Determine the (x, y) coordinate at the center of the cell enclosing the given text.  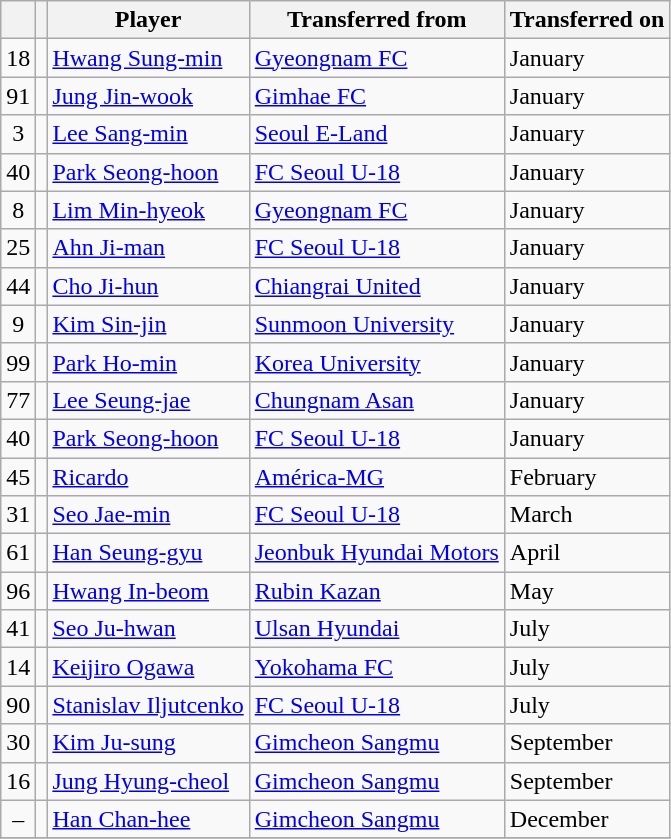
Lee Seung-jae (148, 400)
Seo Jae-min (148, 515)
90 (18, 705)
Jung Jin-wook (148, 96)
Lim Min-hyeok (148, 210)
9 (18, 324)
61 (18, 553)
Hwang Sung-min (148, 58)
30 (18, 743)
December (586, 819)
Ahn Ji-man (148, 248)
Kim Ju-sung (148, 743)
91 (18, 96)
Jeonbuk Hyundai Motors (376, 553)
March (586, 515)
Hwang In-beom (148, 591)
February (586, 477)
Yokohama FC (376, 667)
96 (18, 591)
Jung Hyung-cheol (148, 781)
77 (18, 400)
31 (18, 515)
8 (18, 210)
3 (18, 134)
Chungnam Asan (376, 400)
Han Seung-gyu (148, 553)
14 (18, 667)
Sunmoon University (376, 324)
Stanislav Iljutcenko (148, 705)
Player (148, 20)
May (586, 591)
– (18, 819)
18 (18, 58)
Ulsan Hyundai (376, 629)
44 (18, 286)
Transferred on (586, 20)
Lee Sang-min (148, 134)
Rubin Kazan (376, 591)
Seo Ju-hwan (148, 629)
Gimhae FC (376, 96)
Korea University (376, 362)
Kim Sin-jin (148, 324)
Keijiro Ogawa (148, 667)
América-MG (376, 477)
Han Chan-hee (148, 819)
Chiangrai United (376, 286)
99 (18, 362)
April (586, 553)
Seoul E-Land (376, 134)
16 (18, 781)
41 (18, 629)
45 (18, 477)
Cho Ji-hun (148, 286)
25 (18, 248)
Ricardo (148, 477)
Transferred from (376, 20)
Park Ho-min (148, 362)
